Output the [X, Y] coordinate of the center of the cell containing the given text.  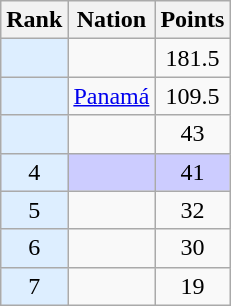
32 [192, 210]
Points [192, 20]
109.5 [192, 96]
43 [192, 134]
Panamá [112, 96]
5 [34, 210]
6 [34, 248]
7 [34, 286]
30 [192, 248]
41 [192, 172]
181.5 [192, 58]
4 [34, 172]
Rank [34, 20]
19 [192, 286]
Nation [112, 20]
